Pinpoint the cell where the given text exists, returning its (X, Y) midpoint coordinate. 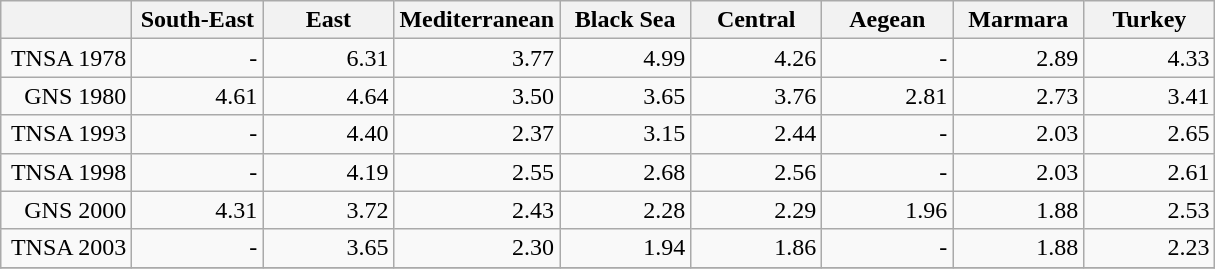
2.37 (477, 134)
2.23 (1150, 248)
2.55 (477, 172)
Marmara (1018, 20)
3.77 (477, 58)
TNSA 2003 (66, 248)
1.86 (756, 248)
3.15 (626, 134)
2.65 (1150, 134)
Black Sea (626, 20)
4.64 (328, 96)
2.28 (626, 210)
Central (756, 20)
4.33 (1150, 58)
2.43 (477, 210)
2.61 (1150, 172)
East (328, 20)
1.94 (626, 248)
3.50 (477, 96)
TNSA 1993 (66, 134)
4.26 (756, 58)
2.81 (888, 96)
Mediterranean (477, 20)
1.96 (888, 210)
Aegean (888, 20)
2.56 (756, 172)
2.29 (756, 210)
GNS 2000 (66, 210)
4.19 (328, 172)
4.40 (328, 134)
2.53 (1150, 210)
GNS 1980 (66, 96)
TNSA 1978 (66, 58)
6.31 (328, 58)
4.61 (198, 96)
4.31 (198, 210)
2.73 (1018, 96)
Turkey (1150, 20)
South-East (198, 20)
2.68 (626, 172)
4.99 (626, 58)
3.72 (328, 210)
3.76 (756, 96)
2.89 (1018, 58)
2.44 (756, 134)
3.41 (1150, 96)
TNSA 1998 (66, 172)
2.30 (477, 248)
